Locate the cell with the specified text and output its [x, y] center coordinate. 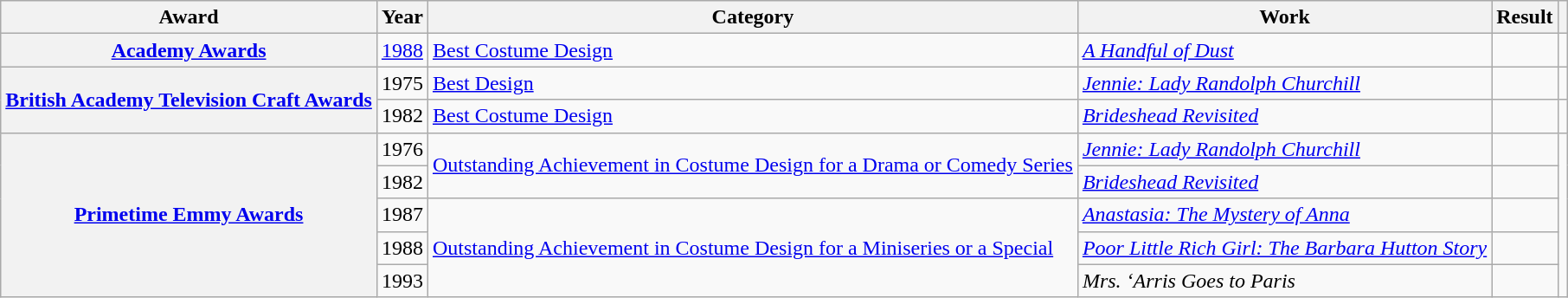
1975 [402, 83]
Work [1284, 17]
Mrs. ‘Arris Goes to Paris [1284, 281]
Best Design [753, 83]
Primetime Emmy Awards [189, 215]
1976 [402, 149]
Academy Awards [189, 50]
Anastasia: The Mystery of Anna [1284, 215]
Award [189, 17]
Result [1525, 17]
1993 [402, 281]
Outstanding Achievement in Costume Design for a Drama or Comedy Series [753, 165]
1987 [402, 215]
Category [753, 17]
Year [402, 17]
A Handful of Dust [1284, 50]
Outstanding Achievement in Costume Design for a Miniseries or a Special [753, 248]
British Academy Television Craft Awards [189, 100]
Poor Little Rich Girl: The Barbara Hutton Story [1284, 248]
